From the cell containing the given text, extract its center point as [x, y] coordinate. 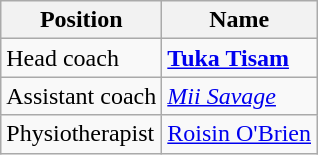
Position [82, 20]
Physiotherapist [82, 134]
Roisin O'Brien [240, 134]
Tuka Tisam [240, 58]
Head coach [82, 58]
Name [240, 20]
Mii Savage [240, 96]
Assistant coach [82, 96]
